Provide the [X, Y] coordinate of the cell's center where the given text is located.  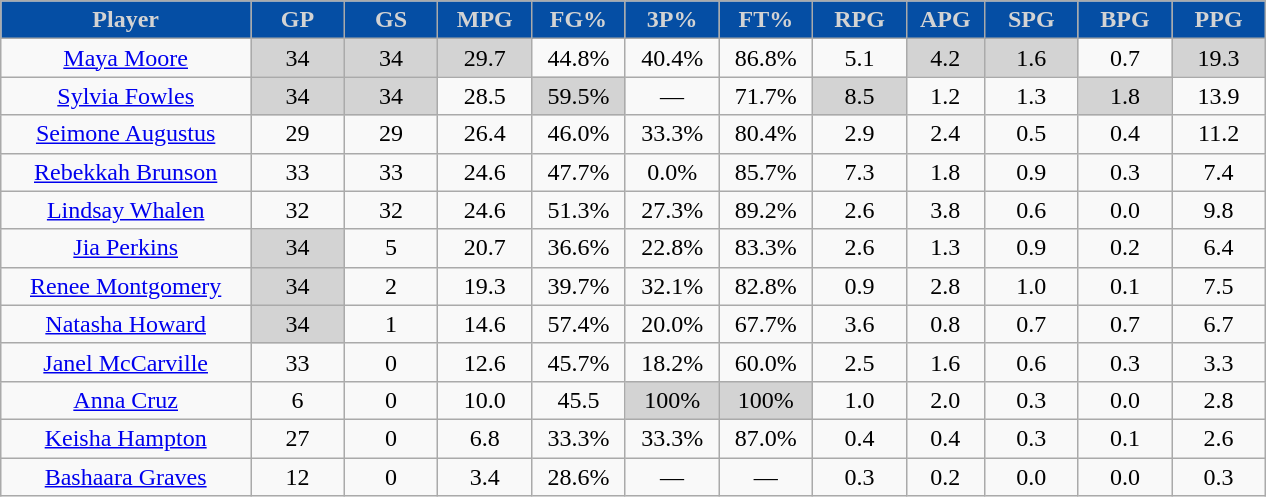
6.4 [1219, 248]
10.0 [485, 400]
8.5 [860, 96]
Player [126, 20]
11.2 [1219, 134]
6.7 [1219, 324]
27 [298, 438]
45.7% [579, 362]
GS [391, 20]
32.1% [672, 286]
Renee Montgomery [126, 286]
SPG [1031, 20]
6.8 [485, 438]
5 [391, 248]
14.6 [485, 324]
RPG [860, 20]
FG% [579, 20]
28.6% [579, 477]
12 [298, 477]
1.2 [945, 96]
7.3 [860, 172]
44.8% [579, 58]
46.0% [579, 134]
26.4 [485, 134]
Jia Perkins [126, 248]
83.3% [766, 248]
Maya Moore [126, 58]
67.7% [766, 324]
13.9 [1219, 96]
40.4% [672, 58]
0.0% [672, 172]
47.7% [579, 172]
2.4 [945, 134]
20.7 [485, 248]
Bashaara Graves [126, 477]
71.7% [766, 96]
86.8% [766, 58]
59.5% [579, 96]
Seimone Augustus [126, 134]
2.9 [860, 134]
3.6 [860, 324]
3.3 [1219, 362]
6 [298, 400]
3.8 [945, 210]
Sylvia Fowles [126, 96]
12.6 [485, 362]
Keisha Hampton [126, 438]
9.8 [1219, 210]
4.2 [945, 58]
APG [945, 20]
Natasha Howard [126, 324]
89.2% [766, 210]
Rebekkah Brunson [126, 172]
29.7 [485, 58]
45.5 [579, 400]
20.0% [672, 324]
82.8% [766, 286]
0.8 [945, 324]
36.6% [579, 248]
27.3% [672, 210]
Janel McCarville [126, 362]
3.4 [485, 477]
3P% [672, 20]
85.7% [766, 172]
GP [298, 20]
22.8% [672, 248]
80.4% [766, 134]
1 [391, 324]
Anna Cruz [126, 400]
18.2% [672, 362]
PPG [1219, 20]
7.5 [1219, 286]
BPG [1125, 20]
MPG [485, 20]
5.1 [860, 58]
Lindsay Whalen [126, 210]
57.4% [579, 324]
7.4 [1219, 172]
51.3% [579, 210]
2 [391, 286]
39.7% [579, 286]
FT% [766, 20]
2.0 [945, 400]
28.5 [485, 96]
0.5 [1031, 134]
2.5 [860, 362]
60.0% [766, 362]
87.0% [766, 438]
